Determine the (x, y) coordinate at the center of the cell enclosing the given text.  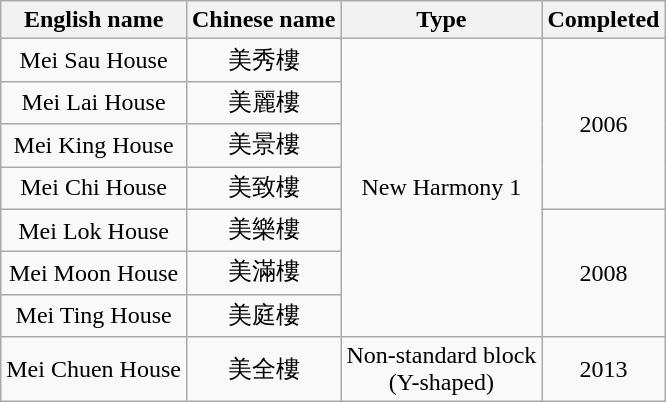
Completed (604, 20)
美樂樓 (263, 230)
2008 (604, 273)
2013 (604, 370)
美秀樓 (263, 60)
English name (94, 20)
Type (442, 20)
美麗樓 (263, 102)
Mei Chuen House (94, 370)
Mei Ting House (94, 316)
Mei King House (94, 146)
2006 (604, 124)
美景樓 (263, 146)
Non-standard block(Y-shaped) (442, 370)
美致樓 (263, 188)
Mei Lai House (94, 102)
Chinese name (263, 20)
Mei Lok House (94, 230)
New Harmony 1 (442, 188)
美庭樓 (263, 316)
Mei Chi House (94, 188)
Mei Moon House (94, 274)
Mei Sau House (94, 60)
美全樓 (263, 370)
美滿樓 (263, 274)
